Scan for the cell matching the given text and deliver its [x, y] coordinate at center. 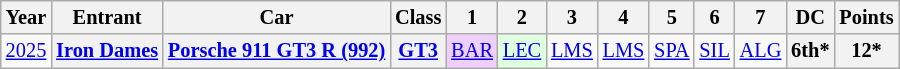
SIL [714, 51]
1 [472, 17]
ALG [761, 51]
2025 [26, 51]
Points [866, 17]
7 [761, 17]
DC [810, 17]
LEC [522, 51]
4 [624, 17]
Year [26, 17]
12* [866, 51]
6th* [810, 51]
3 [572, 17]
5 [672, 17]
Class [418, 17]
6 [714, 17]
BAR [472, 51]
GT3 [418, 51]
2 [522, 17]
SPA [672, 51]
Car [276, 17]
Porsche 911 GT3 R (992) [276, 51]
Iron Dames [107, 51]
Entrant [107, 17]
